For the text-containing cell, return its midpoint in (x, y) coordinate format. 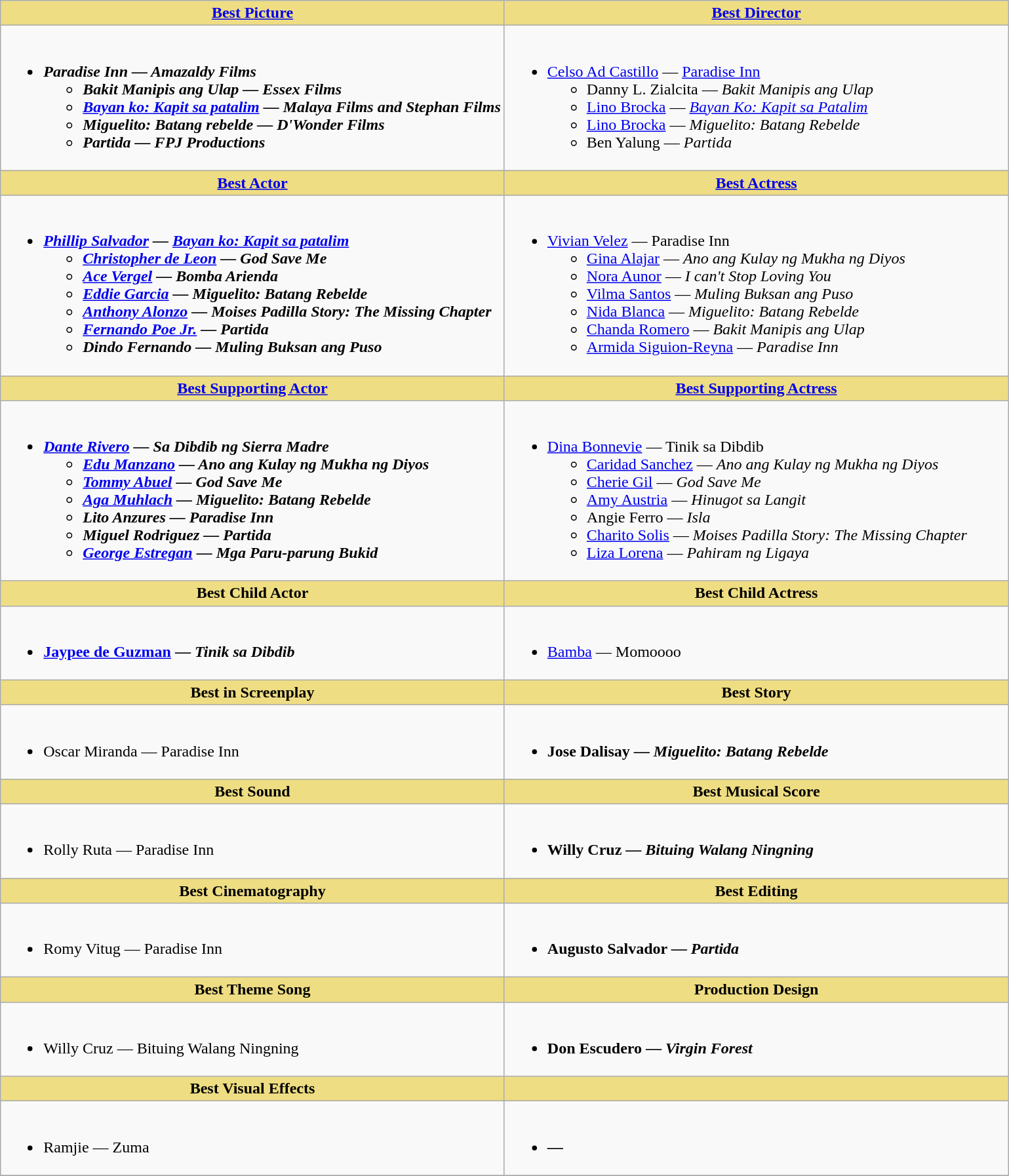
Bamba — Momoooo (757, 642)
Best Actor (253, 183)
Best in Screenplay (253, 692)
Best Supporting Actor (253, 388)
Best Supporting Actress (757, 388)
Jose Dalisay — Miguelito: Batang Rebelde (757, 742)
Best Child Actress (757, 593)
Jaypee de Guzman — Tinik sa Dibdib (253, 642)
Don Escudero — Virgin Forest (757, 1040)
Best Picture (253, 13)
Best Child Actor (253, 593)
— (757, 1138)
Best Actress (757, 183)
Best Story (757, 692)
Romy Vitug — Paradise Inn (253, 940)
Best Visual Effects (253, 1089)
Ramjie — Zuma (253, 1138)
Rolly Ruta — Paradise Inn (253, 840)
Best Director (757, 13)
Production Design (757, 990)
Augusto Salvador — Partida (757, 940)
Best Theme Song (253, 990)
Best Cinematography (253, 891)
Oscar Miranda — Paradise Inn (253, 742)
Best Musical Score (757, 791)
Best Sound (253, 791)
Best Editing (757, 891)
